Identify which cell holds the provided text, then report its [x, y] central coordinate. 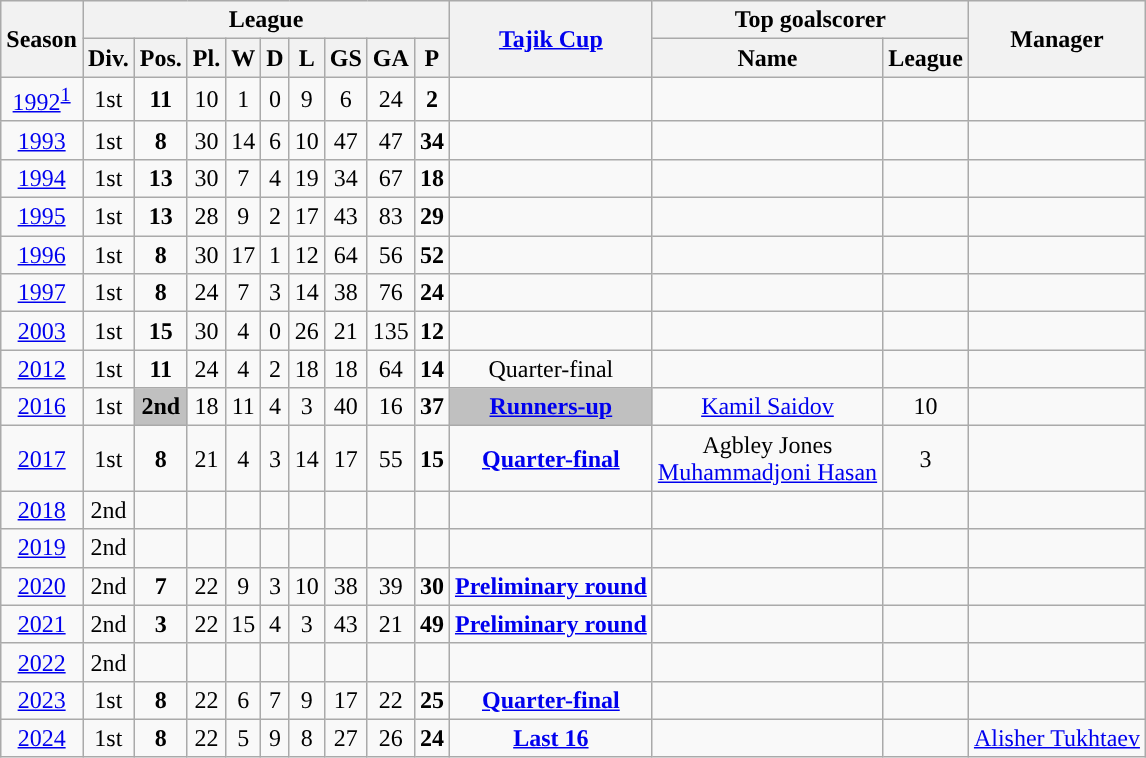
1997 [42, 293]
W [244, 58]
Kamil Saidov [767, 407]
1993 [42, 140]
52 [432, 255]
GS [346, 58]
2019 [42, 548]
2003 [42, 331]
2012 [42, 369]
37 [432, 407]
Last 16 [550, 738]
Name [767, 58]
2018 [42, 510]
135 [390, 331]
76 [390, 293]
28 [206, 217]
Season [42, 39]
2020 [42, 586]
L [306, 58]
Runners-up [550, 407]
19 [306, 178]
1994 [42, 178]
D [275, 58]
GA [390, 58]
Pl. [206, 58]
56 [390, 255]
2024 [42, 738]
2022 [42, 662]
Alisher Tukhtaev [1056, 738]
Agbley Jones Muhammadjoni Hasan [767, 458]
Pos. [160, 58]
19921 [42, 100]
2021 [42, 624]
P [432, 58]
2023 [42, 700]
25 [432, 700]
Top goalscorer [810, 20]
Manager [1056, 39]
1996 [42, 255]
49 [432, 624]
1995 [42, 217]
2017 [42, 458]
40 [346, 407]
83 [390, 217]
67 [390, 178]
Tajik Cup [550, 39]
5 [244, 738]
16 [390, 407]
Div. [108, 58]
29 [432, 217]
39 [390, 586]
55 [390, 458]
2016 [42, 407]
27 [346, 738]
